Determine the [X, Y] coordinate at the center of the cell enclosing the given text.  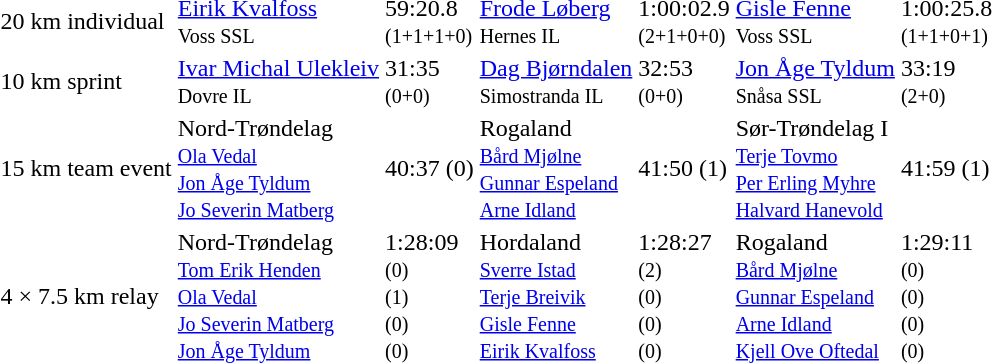
Nord-TrøndelagOla VedalJon Åge TyldumJo Severin Matberg [278, 168]
Dag BjørndalenSimostranda IL [556, 82]
31:35(0+0) [430, 82]
Ivar Michal UlekleivDovre IL [278, 82]
41:50 (1) [684, 168]
40:37 (0) [430, 168]
Jon Åge TyldumSnåsa SSL [815, 82]
RogalandBård MjølneGunnar EspelandArne Idland [556, 168]
32:53(0+0) [684, 82]
Sør-Trøndelag ITerje TovmoPer Erling MyhreHalvard Hanevold [815, 168]
